Output the [x, y] coordinate of the center of the cell containing the given text.  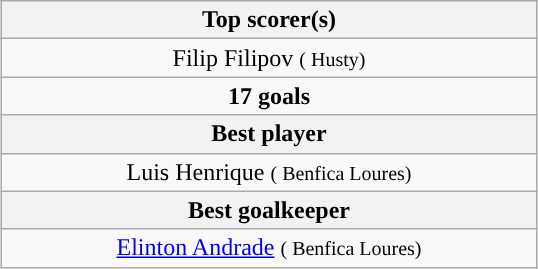
Elinton Andrade ( Benfica Loures) [269, 248]
Best goalkeeper [269, 210]
Luis Henrique ( Benfica Loures) [269, 172]
Top scorer(s) [269, 20]
Best player [269, 134]
17 goals [269, 96]
Filip Filipov ( Husty) [269, 58]
